Output the [X, Y] coordinate of the center of the cell containing the given text.  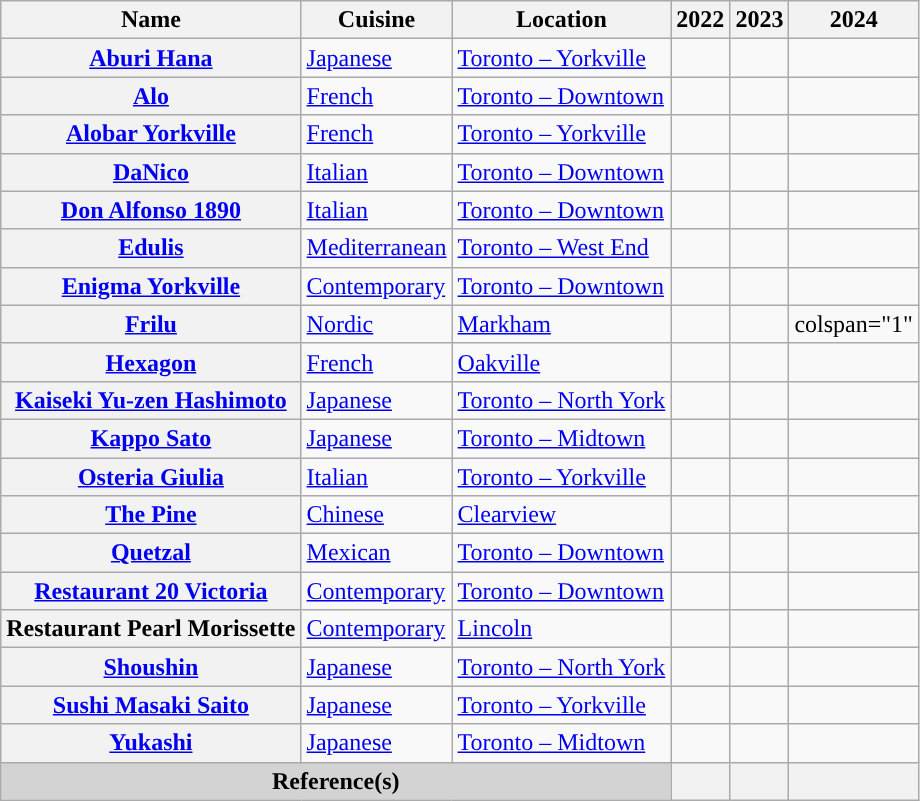
Mediterranean [376, 248]
2023 [760, 20]
Mexican [376, 553]
Aburi Hana [151, 58]
Kaiseki Yu-zen Hashimoto [151, 400]
Enigma Yorkville [151, 286]
colspan="1" [854, 324]
Edulis [151, 248]
Oakville [562, 362]
Don Alfonso 1890 [151, 210]
Location [562, 20]
Name [151, 20]
Nordic [376, 324]
Osteria Giulia [151, 477]
DaNico [151, 172]
Restaurant Pearl Morissette [151, 629]
Cuisine [376, 20]
Restaurant 20 Victoria [151, 591]
Kappo Sato [151, 438]
Reference(s) [336, 781]
Alo [151, 96]
Chinese [376, 515]
Frilu [151, 324]
Toronto – West End [562, 248]
The Pine [151, 515]
Quetzal [151, 553]
Markham [562, 324]
2024 [854, 20]
Yukashi [151, 743]
2022 [700, 20]
Clearview [562, 515]
Lincoln [562, 629]
Sushi Masaki Saito [151, 705]
Shoushin [151, 667]
Alobar Yorkville [151, 134]
Hexagon [151, 362]
